Determine the (X, Y) coordinate at the center of the cell enclosing the given text.  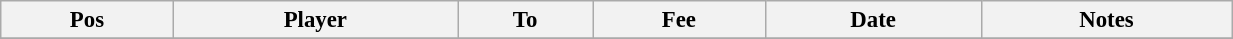
Date (873, 20)
To (526, 20)
Fee (679, 20)
Player (315, 20)
Notes (1106, 20)
Pos (87, 20)
